Return [x, y] of the center of cell containing provided text 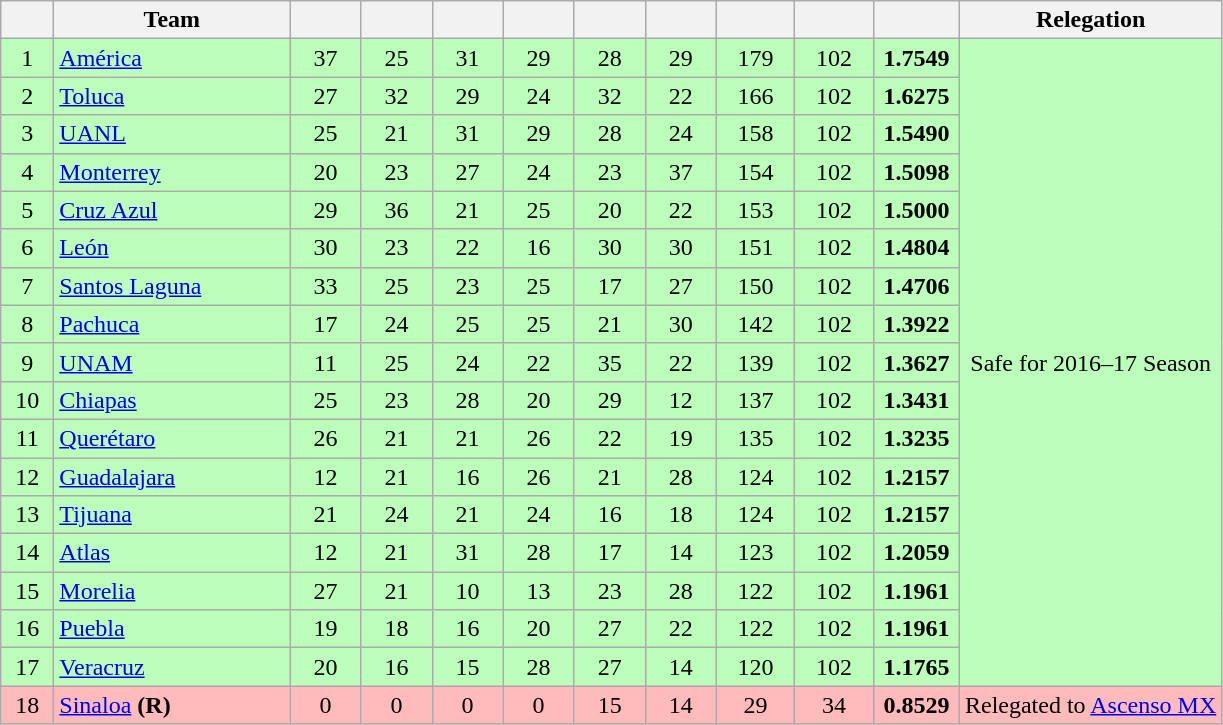
Querétaro [172, 438]
5 [28, 210]
1.3431 [916, 400]
0.8529 [916, 705]
Cruz Azul [172, 210]
36 [396, 210]
142 [756, 324]
1.5000 [916, 210]
150 [756, 286]
Morelia [172, 591]
Puebla [172, 629]
UANL [172, 134]
154 [756, 172]
Relegation [1090, 20]
Monterrey [172, 172]
Pachuca [172, 324]
Veracruz [172, 667]
35 [610, 362]
Atlas [172, 553]
1.3235 [916, 438]
33 [326, 286]
179 [756, 58]
2 [28, 96]
137 [756, 400]
151 [756, 248]
Relegated to Ascenso MX [1090, 705]
1.7549 [916, 58]
9 [28, 362]
1.1765 [916, 667]
1.2059 [916, 553]
Sinaloa (R) [172, 705]
3 [28, 134]
Safe for 2016–17 Season [1090, 362]
1.5490 [916, 134]
1.3627 [916, 362]
135 [756, 438]
Tijuana [172, 515]
123 [756, 553]
Toluca [172, 96]
1 [28, 58]
América [172, 58]
120 [756, 667]
León [172, 248]
Guadalajara [172, 477]
158 [756, 134]
6 [28, 248]
7 [28, 286]
34 [834, 705]
1.4804 [916, 248]
1.4706 [916, 286]
166 [756, 96]
4 [28, 172]
Chiapas [172, 400]
UNAM [172, 362]
Team [172, 20]
1.3922 [916, 324]
1.6275 [916, 96]
1.5098 [916, 172]
139 [756, 362]
Santos Laguna [172, 286]
8 [28, 324]
153 [756, 210]
